Detect which cell encompasses the target text, then output its [X, Y] center coordinate. 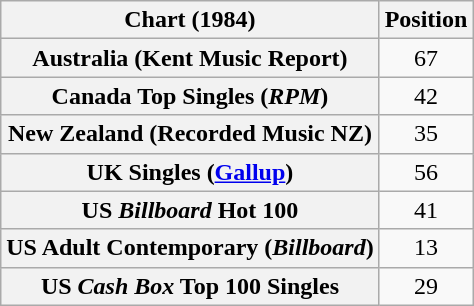
Canada Top Singles (RPM) [190, 96]
13 [426, 248]
29 [426, 286]
67 [426, 58]
56 [426, 172]
Position [426, 20]
New Zealand (Recorded Music NZ) [190, 134]
41 [426, 210]
US Billboard Hot 100 [190, 210]
35 [426, 134]
Australia (Kent Music Report) [190, 58]
UK Singles (Gallup) [190, 172]
US Cash Box Top 100 Singles [190, 286]
US Adult Contemporary (Billboard) [190, 248]
42 [426, 96]
Chart (1984) [190, 20]
